Return [X, Y] of the center of cell containing provided text 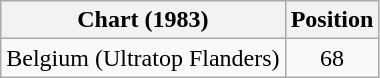
Position [332, 20]
Belgium (Ultratop Flanders) [143, 58]
Chart (1983) [143, 20]
68 [332, 58]
